Pinpoint the cell where the given text exists, returning its [X, Y] midpoint coordinate. 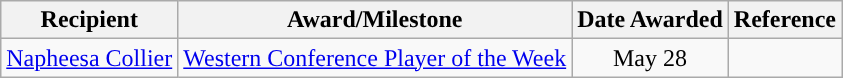
Western Conference Player of the Week [375, 58]
Award/Milestone [375, 20]
Reference [784, 20]
May 28 [650, 58]
Napheesa Collier [90, 58]
Date Awarded [650, 20]
Recipient [90, 20]
